Return the [x, y] coordinate for the center point of the cell that contains the specified text.  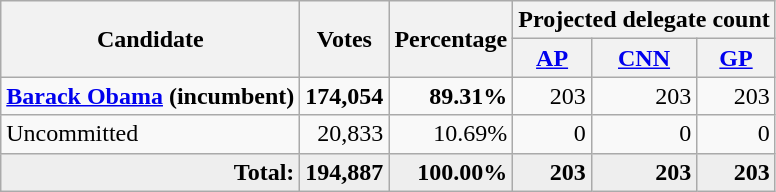
Percentage [451, 39]
20,833 [344, 134]
Candidate [150, 39]
Projected delegate count [644, 20]
GP [736, 58]
100.00% [451, 172]
89.31% [451, 96]
Votes [344, 39]
Total: [150, 172]
10.69% [451, 134]
174,054 [344, 96]
AP [552, 58]
Uncommitted [150, 134]
CNN [644, 58]
194,887 [344, 172]
Barack Obama (incumbent) [150, 96]
